Find where the given text appears and provide that cell's center as [X, Y] coordinate. 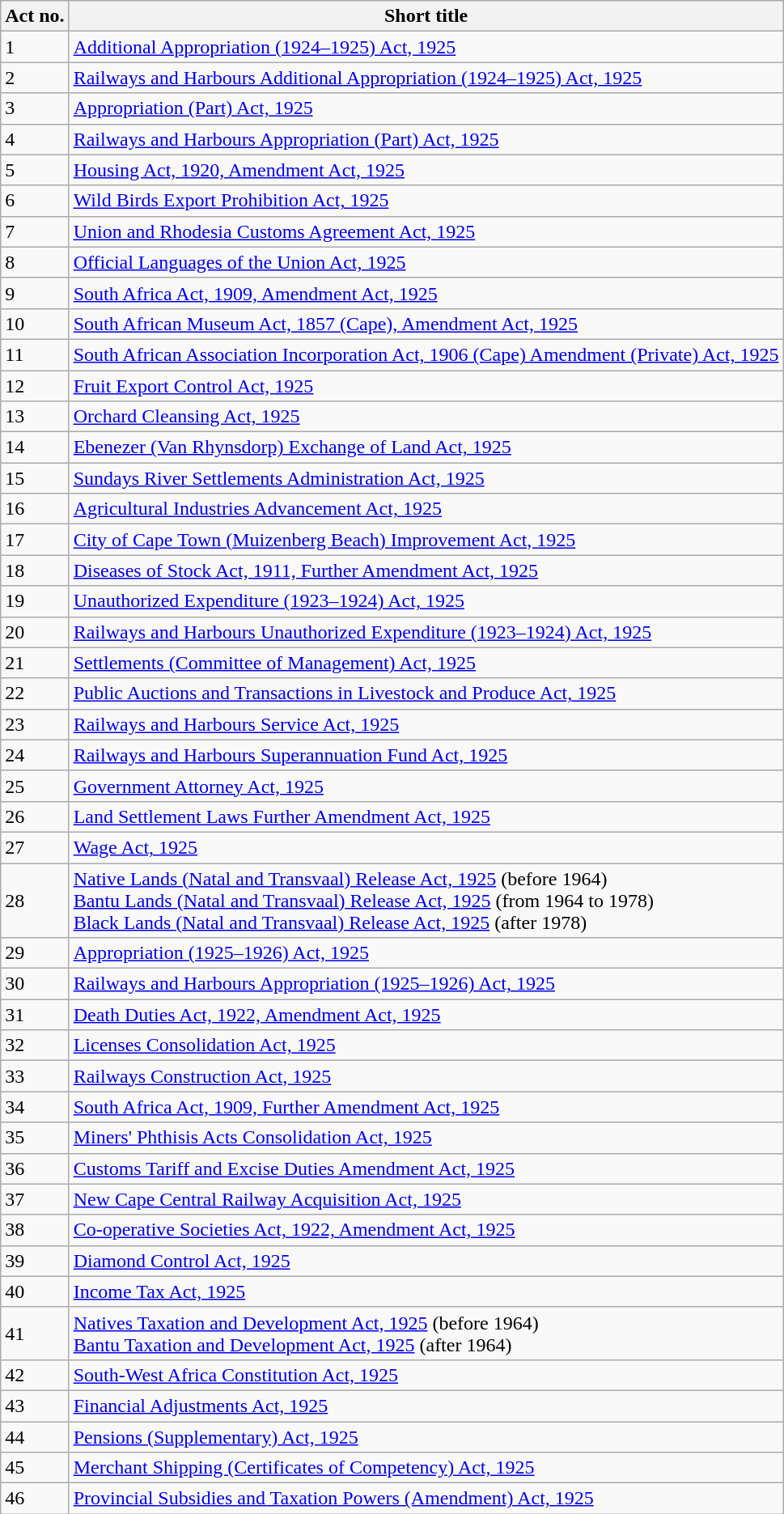
South-West Africa Constitution Act, 1925 [426, 1375]
South African Museum Act, 1857 (Cape), Amendment Act, 1925 [426, 324]
Pensions (Supplementary) Act, 1925 [426, 1436]
Railways and Harbours Appropriation (Part) Act, 1925 [426, 139]
27 [35, 847]
30 [35, 984]
Public Auctions and Transactions in Livestock and Produce Act, 1925 [426, 693]
City of Cape Town (Muizenberg Beach) Improvement Act, 1925 [426, 540]
Financial Adjustments Act, 1925 [426, 1406]
Natives Taxation and Development Act, 1925 (before 1964) Bantu Taxation and Development Act, 1925 (after 1964) [426, 1334]
46 [35, 1499]
Appropriation (Part) Act, 1925 [426, 108]
42 [35, 1375]
Short title [426, 16]
Diseases of Stock Act, 1911, Further Amendment Act, 1925 [426, 570]
23 [35, 724]
Railways and Harbours Appropriation (1925–1926) Act, 1925 [426, 984]
7 [35, 231]
Death Duties Act, 1922, Amendment Act, 1925 [426, 1015]
1 [35, 47]
Diamond Control Act, 1925 [426, 1261]
31 [35, 1015]
21 [35, 663]
9 [35, 293]
Miners' Phthisis Acts Consolidation Act, 1925 [426, 1138]
19 [35, 601]
38 [35, 1230]
6 [35, 201]
24 [35, 755]
Additional Appropriation (1924–1925) Act, 1925 [426, 47]
Land Settlement Laws Further Amendment Act, 1925 [426, 816]
Railways and Harbours Unauthorized Expenditure (1923–1924) Act, 1925 [426, 632]
Unauthorized Expenditure (1923–1924) Act, 1925 [426, 601]
26 [35, 816]
2 [35, 78]
11 [35, 354]
40 [35, 1291]
South Africa Act, 1909, Amendment Act, 1925 [426, 293]
Act no. [35, 16]
Licenses Consolidation Act, 1925 [426, 1045]
45 [35, 1468]
Appropriation (1925–1926) Act, 1925 [426, 953]
Union and Rhodesia Customs Agreement Act, 1925 [426, 231]
35 [35, 1138]
Railways and Harbours Superannuation Fund Act, 1925 [426, 755]
15 [35, 478]
37 [35, 1199]
34 [35, 1107]
Ebenezer (Van Rhynsdorp) Exchange of Land Act, 1925 [426, 447]
Wild Birds Export Prohibition Act, 1925 [426, 201]
Orchard Cleansing Act, 1925 [426, 417]
32 [35, 1045]
Official Languages of the Union Act, 1925 [426, 262]
20 [35, 632]
16 [35, 509]
43 [35, 1406]
44 [35, 1436]
Railways and Harbours Service Act, 1925 [426, 724]
Income Tax Act, 1925 [426, 1291]
39 [35, 1261]
Railways Construction Act, 1925 [426, 1076]
South African Association Incorporation Act, 1906 (Cape) Amendment (Private) Act, 1925 [426, 354]
12 [35, 386]
41 [35, 1334]
Housing Act, 1920, Amendment Act, 1925 [426, 170]
4 [35, 139]
13 [35, 417]
25 [35, 786]
33 [35, 1076]
5 [35, 170]
Government Attorney Act, 1925 [426, 786]
14 [35, 447]
29 [35, 953]
28 [35, 900]
Merchant Shipping (Certificates of Competency) Act, 1925 [426, 1468]
18 [35, 570]
Customs Tariff and Excise Duties Amendment Act, 1925 [426, 1168]
South Africa Act, 1909, Further Amendment Act, 1925 [426, 1107]
10 [35, 324]
22 [35, 693]
Fruit Export Control Act, 1925 [426, 386]
17 [35, 540]
Co-operative Societies Act, 1922, Amendment Act, 1925 [426, 1230]
Settlements (Committee of Management) Act, 1925 [426, 663]
Sundays River Settlements Administration Act, 1925 [426, 478]
3 [35, 108]
Provincial Subsidies and Taxation Powers (Amendment) Act, 1925 [426, 1499]
Railways and Harbours Additional Appropriation (1924–1925) Act, 1925 [426, 78]
36 [35, 1168]
New Cape Central Railway Acquisition Act, 1925 [426, 1199]
Wage Act, 1925 [426, 847]
8 [35, 262]
Agricultural Industries Advancement Act, 1925 [426, 509]
